Extract the [x, y] coordinate from the center of the cell holding the provided text.  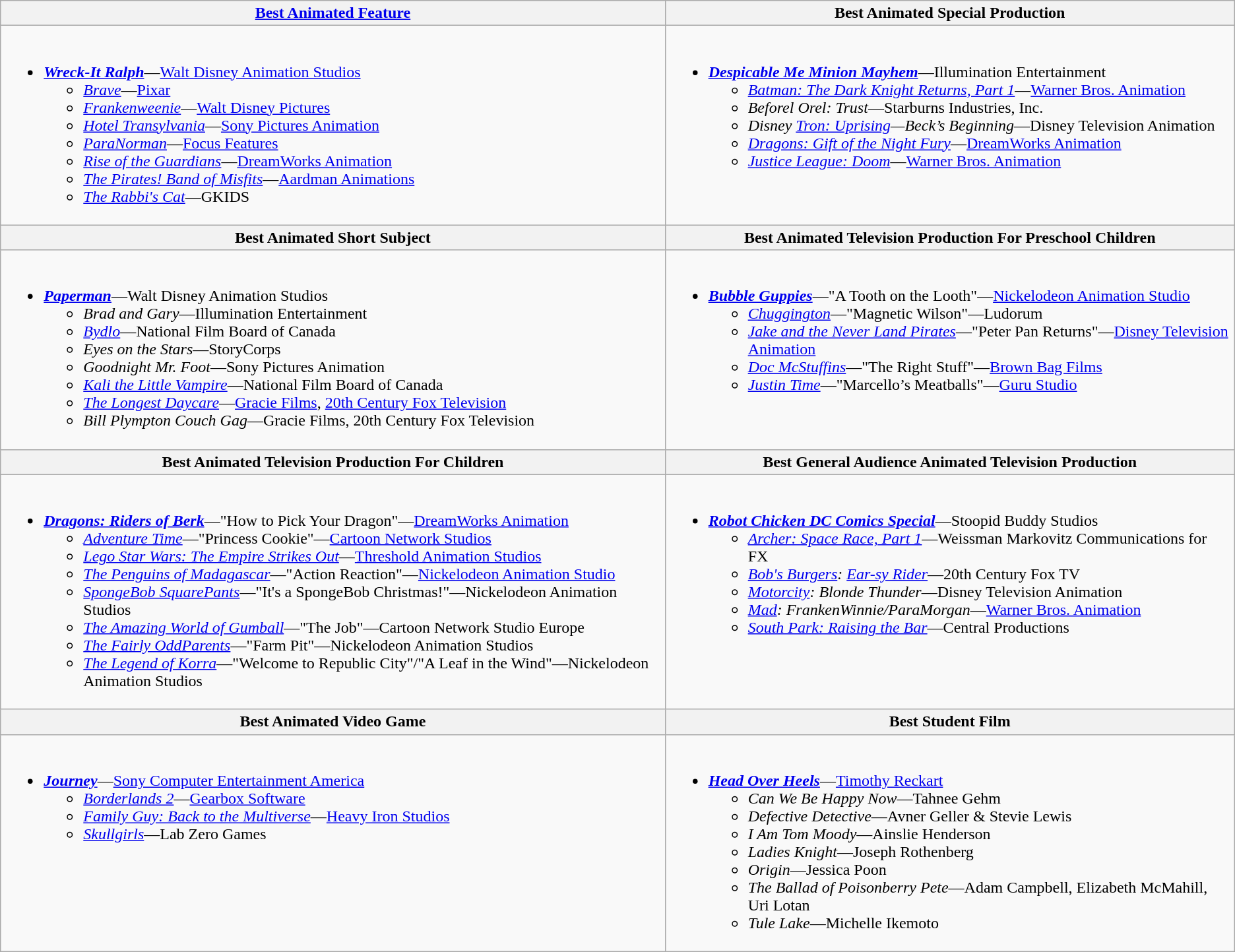
Best Animated Television Production For Children [332, 462]
Best Animated Short Subject [332, 238]
Best Animated Video Game [332, 722]
Best Animated Television Production For Preschool Children [950, 238]
Best General Audience Animated Television Production [950, 462]
Best Animated Special Production [950, 13]
Best Animated Feature [332, 13]
Best Student Film [950, 722]
